Capture the cell that displays the provided text and extract its [X, Y] central coordinate. 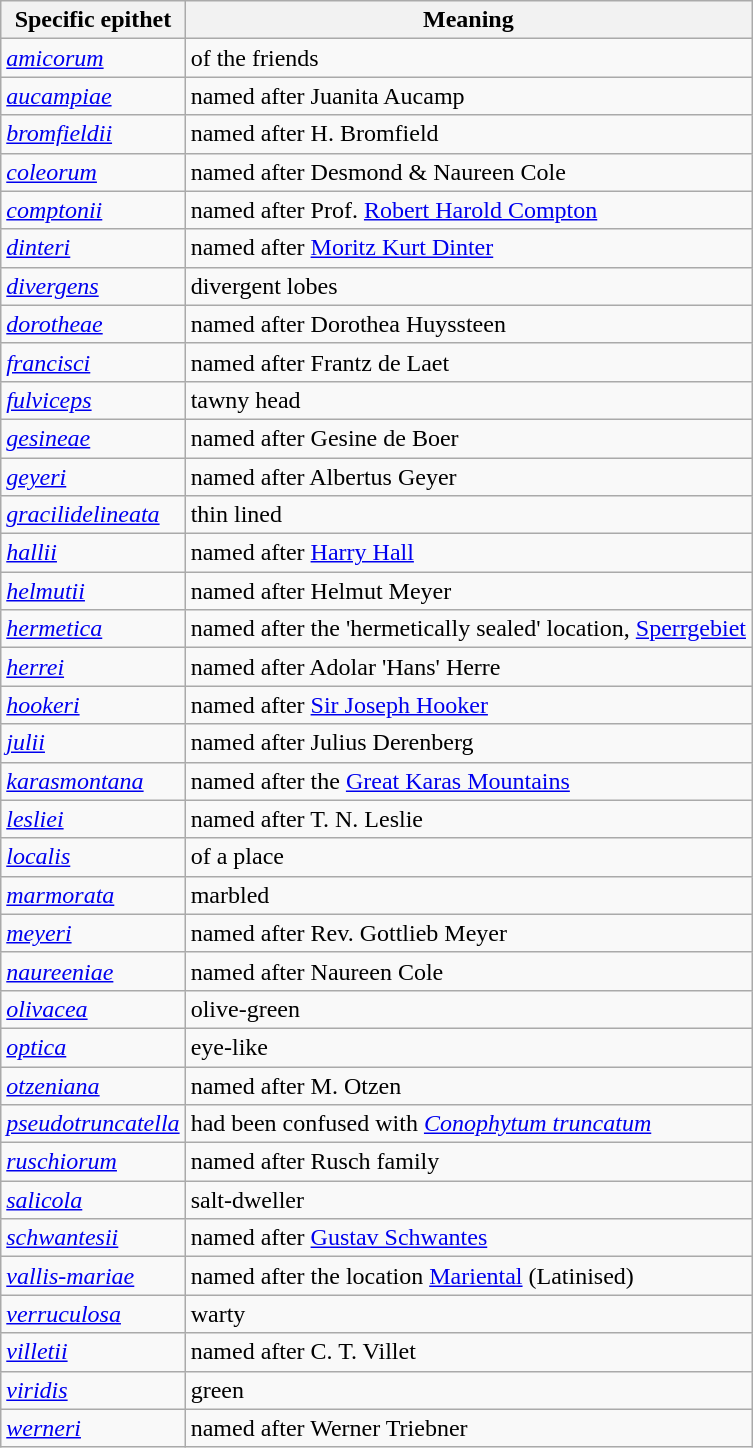
named after Harry Hall [468, 553]
hermetica [93, 629]
of the friends [468, 58]
named after Adolar 'Hans' Herre [468, 667]
hookeri [93, 705]
named after Naureen Cole [468, 971]
localis [93, 857]
meyeri [93, 933]
verruculosa [93, 1314]
had been confused with Conophytum truncatum [468, 1124]
named after Werner Triebner [468, 1428]
named after C. T. Villet [468, 1352]
divergent lobes [468, 286]
bromfieldii [93, 134]
named after Dorothea Huyssteen [468, 324]
named after Albertus Geyer [468, 477]
named after Juanita Aucamp [468, 96]
gesineae [93, 438]
named after the location Mariental (Latinised) [468, 1276]
herrei [93, 667]
schwantesii [93, 1238]
comptonii [93, 210]
francisci [93, 362]
named after Rev. Gottlieb Meyer [468, 933]
dinteri [93, 248]
werneri [93, 1428]
named after M. Otzen [468, 1085]
named after Prof. Robert Harold Compton [468, 210]
thin lined [468, 515]
named after Sir Joseph Hooker [468, 705]
named after the Great Karas Mountains [468, 781]
green [468, 1390]
of a place [468, 857]
aucampiae [93, 96]
marbled [468, 895]
named after Julius Derenberg [468, 743]
amicorum [93, 58]
named after Desmond & Naureen Cole [468, 172]
named after Moritz Kurt Dinter [468, 248]
julii [93, 743]
fulviceps [93, 400]
karasmontana [93, 781]
geyeri [93, 477]
Meaning [468, 20]
named after Gustav Schwantes [468, 1238]
named after Rusch family [468, 1162]
olivacea [93, 1009]
olive-green [468, 1009]
salicola [93, 1200]
pseudotruncatella [93, 1124]
villetii [93, 1352]
named after T. N. Leslie [468, 819]
optica [93, 1047]
hallii [93, 553]
named after Gesine de Boer [468, 438]
divergens [93, 286]
gracilidelineata [93, 515]
otzeniana [93, 1085]
ruschiorum [93, 1162]
lesliei [93, 819]
eye-like [468, 1047]
vallis-mariae [93, 1276]
naureeniae [93, 971]
named after H. Bromfield [468, 134]
named after Frantz de Laet [468, 362]
viridis [93, 1390]
named after Helmut Meyer [468, 591]
dorotheae [93, 324]
warty [468, 1314]
named after the 'hermetically sealed' location, Sperrgebiet [468, 629]
tawny head [468, 400]
helmutii [93, 591]
salt-dweller [468, 1200]
coleorum [93, 172]
Specific epithet [93, 20]
marmorata [93, 895]
